For the text-containing cell, return its midpoint in (x, y) coordinate format. 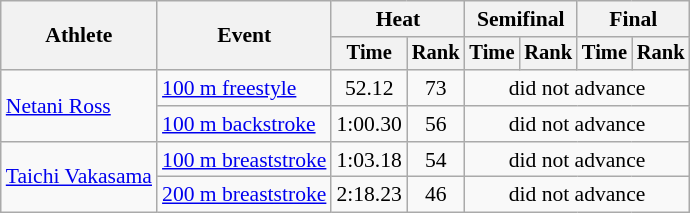
1:00.30 (368, 124)
Semifinal (521, 19)
100 m backstroke (244, 124)
46 (436, 195)
54 (436, 160)
73 (436, 88)
52.12 (368, 88)
200 m breaststroke (244, 195)
56 (436, 124)
Event (244, 36)
Athlete (79, 36)
Taichi Vakasama (79, 178)
Final (633, 19)
2:18.23 (368, 195)
Heat (398, 19)
100 m breaststroke (244, 160)
Netani Ross (79, 106)
1:03.18 (368, 160)
100 m freestyle (244, 88)
